Pinpoint the cell where the given text exists, returning its [X, Y] midpoint coordinate. 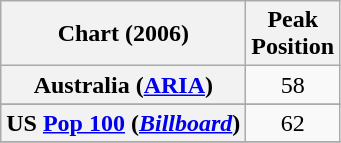
US Pop 100 (Billboard) [124, 123]
Chart (2006) [124, 34]
Australia (ARIA) [124, 85]
PeakPosition [293, 34]
58 [293, 85]
62 [293, 123]
